Detect which cell encompasses the target text, then output its (X, Y) center coordinate. 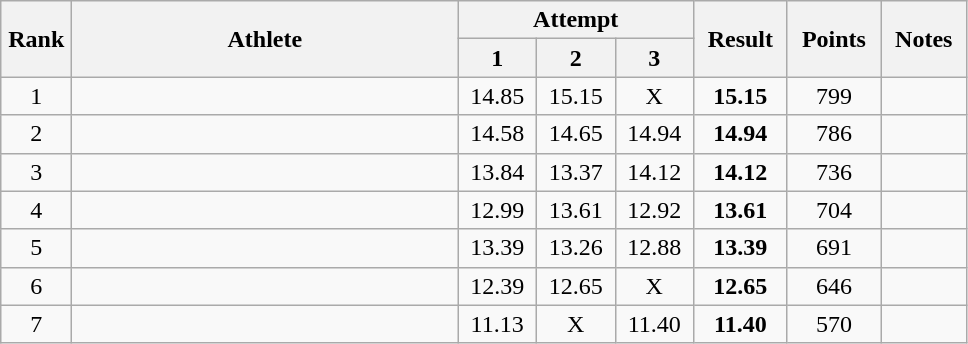
Rank (36, 39)
14.85 (498, 96)
704 (834, 210)
13.84 (498, 172)
11.13 (498, 324)
646 (834, 286)
Notes (924, 39)
12.99 (498, 210)
736 (834, 172)
570 (834, 324)
14.58 (498, 134)
7 (36, 324)
12.92 (654, 210)
691 (834, 248)
14.65 (576, 134)
Attempt (576, 20)
13.37 (576, 172)
12.88 (654, 248)
Points (834, 39)
786 (834, 134)
799 (834, 96)
12.39 (498, 286)
Athlete (265, 39)
5 (36, 248)
4 (36, 210)
6 (36, 286)
Result (741, 39)
13.26 (576, 248)
